Provide the [X, Y] coordinate of the cell's center where the given text is located.  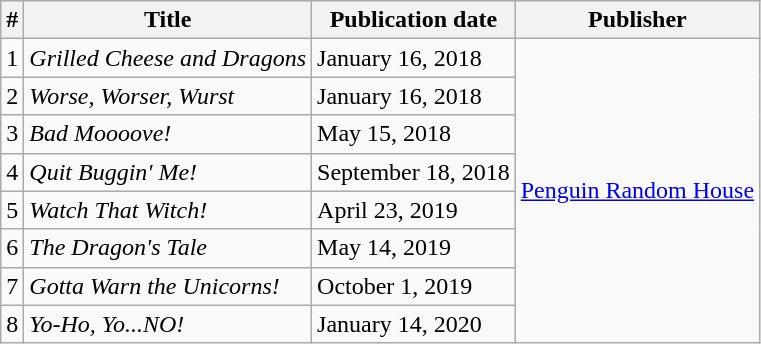
Publisher [637, 20]
1 [12, 58]
May 15, 2018 [414, 134]
September 18, 2018 [414, 172]
2 [12, 96]
6 [12, 248]
Quit Buggin' Me! [168, 172]
5 [12, 210]
Penguin Random House [637, 191]
The Dragon's Tale [168, 248]
October 1, 2019 [414, 286]
Title [168, 20]
April 23, 2019 [414, 210]
Worse, Worser, Wurst [168, 96]
Bad Moooove! [168, 134]
Yo-Ho, Yo...NO! [168, 324]
Grilled Cheese and Dragons [168, 58]
# [12, 20]
3 [12, 134]
May 14, 2019 [414, 248]
Gotta Warn the Unicorns! [168, 286]
Publication date [414, 20]
4 [12, 172]
Watch That Witch! [168, 210]
8 [12, 324]
January 14, 2020 [414, 324]
7 [12, 286]
